Find where the given text appears and provide that cell's center as [x, y] coordinate. 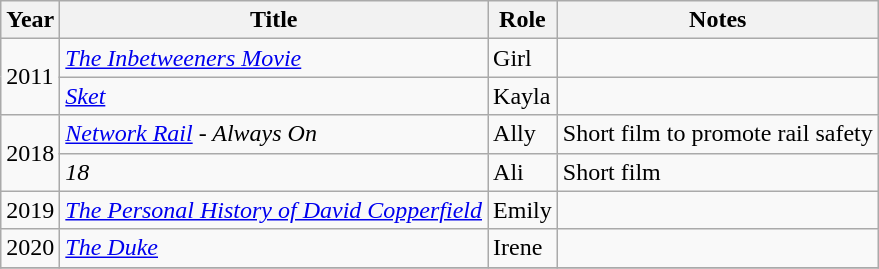
Notes [718, 20]
Title [274, 20]
Year [30, 20]
The Inbetweeners Movie [274, 58]
Ali [523, 172]
Emily [523, 210]
Sket [274, 96]
Kayla [523, 96]
Girl [523, 58]
18 [274, 172]
2018 [30, 153]
The Duke [274, 248]
Network Rail - Always On [274, 134]
Irene [523, 248]
2019 [30, 210]
Short film to promote rail safety [718, 134]
2011 [30, 77]
The Personal History of David Copperfield [274, 210]
2020 [30, 248]
Short film [718, 172]
Ally [523, 134]
Role [523, 20]
